Extract the (X, Y) coordinate from the center of the cell holding the provided text.  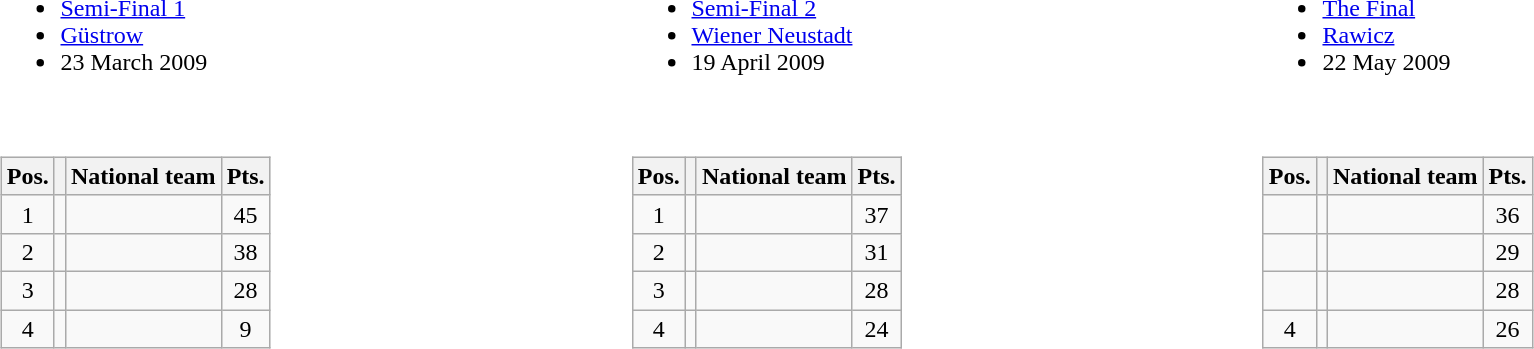
38 (246, 252)
24 (876, 329)
29 (1508, 252)
45 (246, 214)
31 (876, 252)
26 (1508, 329)
9 (246, 329)
36 (1508, 214)
37 (876, 214)
